Determine the [x, y] coordinate at the center of the cell enclosing the given text.  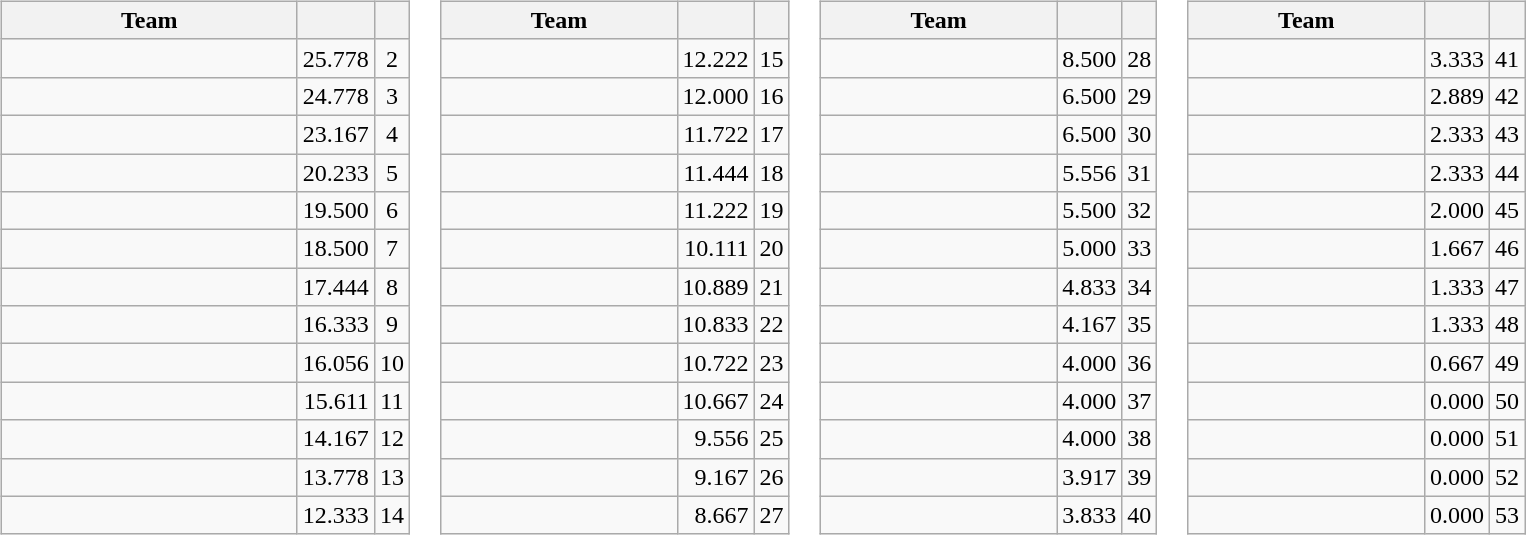
25.778 [336, 58]
11.722 [716, 134]
10.722 [716, 363]
12.333 [336, 515]
27 [772, 515]
52 [1506, 477]
16 [772, 96]
28 [1140, 58]
20 [772, 249]
0.667 [1456, 363]
37 [1140, 401]
9.167 [716, 477]
14 [392, 515]
39 [1140, 477]
9 [392, 325]
40 [1140, 515]
3.833 [1090, 515]
47 [1506, 287]
18.500 [336, 249]
50 [1506, 401]
53 [1506, 515]
16.056 [336, 363]
25 [772, 439]
1.667 [1456, 249]
23.167 [336, 134]
8.667 [716, 515]
10.667 [716, 401]
4.167 [1090, 325]
13.778 [336, 477]
51 [1506, 439]
13 [392, 477]
48 [1506, 325]
6 [392, 211]
23 [772, 363]
14.167 [336, 439]
24.778 [336, 96]
44 [1506, 173]
10.833 [716, 325]
31 [1140, 173]
8 [392, 287]
34 [1140, 287]
7 [392, 249]
3 [392, 96]
4 [392, 134]
38 [1140, 439]
3.917 [1090, 477]
3.333 [1456, 58]
2 [392, 58]
5.556 [1090, 173]
42 [1506, 96]
11.444 [716, 173]
11.222 [716, 211]
49 [1506, 363]
21 [772, 287]
12.000 [716, 96]
22 [772, 325]
33 [1140, 249]
19 [772, 211]
30 [1140, 134]
45 [1506, 211]
12.222 [716, 58]
15.611 [336, 401]
24 [772, 401]
15 [772, 58]
5.000 [1090, 249]
19.500 [336, 211]
10.111 [716, 249]
26 [772, 477]
11 [392, 401]
36 [1140, 363]
5 [392, 173]
32 [1140, 211]
16.333 [336, 325]
29 [1140, 96]
2.000 [1456, 211]
4.833 [1090, 287]
8.500 [1090, 58]
17.444 [336, 287]
12 [392, 439]
18 [772, 173]
46 [1506, 249]
10.889 [716, 287]
17 [772, 134]
35 [1140, 325]
9.556 [716, 439]
41 [1506, 58]
20.233 [336, 173]
2.889 [1456, 96]
43 [1506, 134]
10 [392, 363]
5.500 [1090, 211]
